From the cell containing the given text, extract its center point as (X, Y) coordinate. 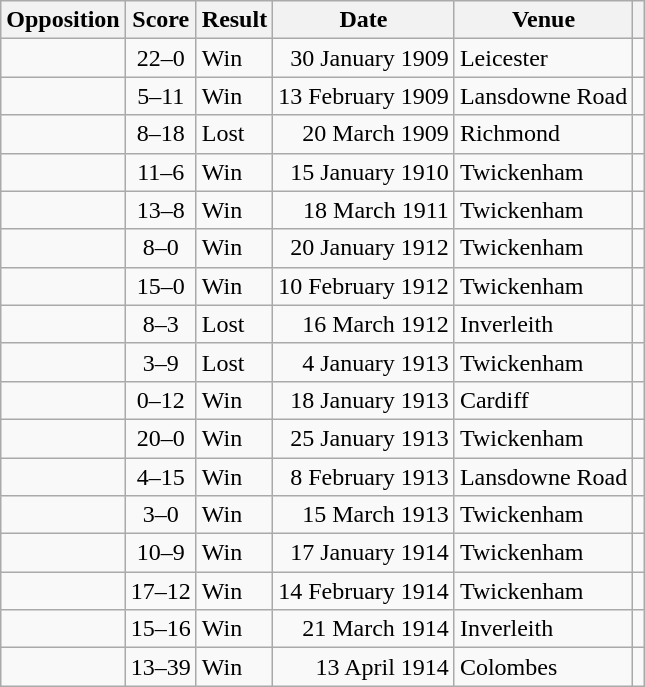
30 January 1909 (364, 58)
15 January 1910 (364, 172)
17–12 (160, 591)
21 March 1914 (364, 629)
Cardiff (543, 400)
10–9 (160, 553)
0–12 (160, 400)
3–0 (160, 515)
17 January 1914 (364, 553)
22–0 (160, 58)
14 February 1914 (364, 591)
13–8 (160, 210)
Result (234, 20)
8 February 1913 (364, 477)
10 February 1912 (364, 286)
Richmond (543, 134)
16 March 1912 (364, 324)
15–16 (160, 629)
15–0 (160, 286)
5–11 (160, 96)
13–39 (160, 667)
20 March 1909 (364, 134)
15 March 1913 (364, 515)
Opposition (63, 20)
4 January 1913 (364, 362)
Venue (543, 20)
8–0 (160, 248)
20–0 (160, 438)
Score (160, 20)
4–15 (160, 477)
13 February 1909 (364, 96)
8–3 (160, 324)
18 March 1911 (364, 210)
13 April 1914 (364, 667)
18 January 1913 (364, 400)
8–18 (160, 134)
Colombes (543, 667)
11–6 (160, 172)
3–9 (160, 362)
20 January 1912 (364, 248)
25 January 1913 (364, 438)
Leicester (543, 58)
Date (364, 20)
